Provide the (X, Y) coordinate of the cell's center where the given text is located.  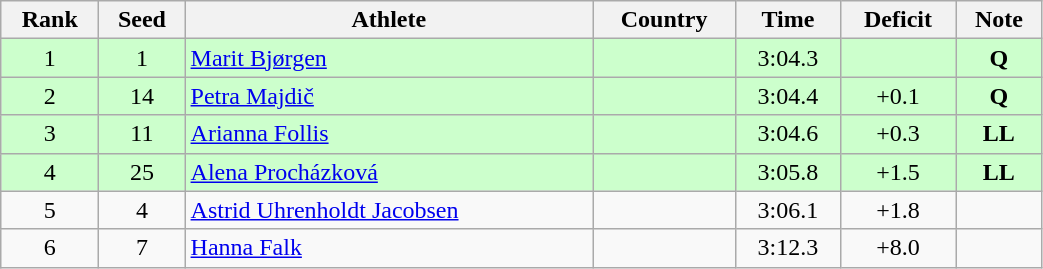
2 (50, 96)
5 (50, 210)
3:05.8 (788, 172)
14 (142, 96)
+8.0 (898, 248)
3 (50, 134)
Rank (50, 20)
3:12.3 (788, 248)
Seed (142, 20)
Country (664, 20)
Note (999, 20)
+0.3 (898, 134)
7 (142, 248)
3:04.3 (788, 58)
Marit Bjørgen (389, 58)
+0.1 (898, 96)
Arianna Follis (389, 134)
3:04.6 (788, 134)
+1.8 (898, 210)
Astrid Uhrenholdt Jacobsen (389, 210)
Petra Majdič (389, 96)
3:04.4 (788, 96)
+1.5 (898, 172)
3:06.1 (788, 210)
Deficit (898, 20)
Athlete (389, 20)
11 (142, 134)
Hanna Falk (389, 248)
Time (788, 20)
6 (50, 248)
25 (142, 172)
Alena Procházková (389, 172)
